Return the [x, y] coordinate for the center point of the cell that contains the specified text.  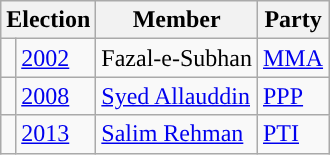
2008 [56, 96]
MMA [292, 58]
Syed Allauddin [177, 96]
Member [177, 20]
PPP [292, 96]
Party [292, 20]
2013 [56, 134]
Salim Rehman [177, 134]
PTI [292, 134]
Fazal-e-Subhan [177, 58]
2002 [56, 58]
Election [48, 20]
